Detect which cell encompasses the target text, then output its [x, y] center coordinate. 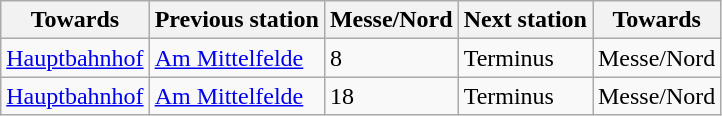
18 [391, 96]
Next station [525, 20]
8 [391, 58]
Previous station [236, 20]
